Scan for the cell matching the given text and deliver its (x, y) coordinate at center. 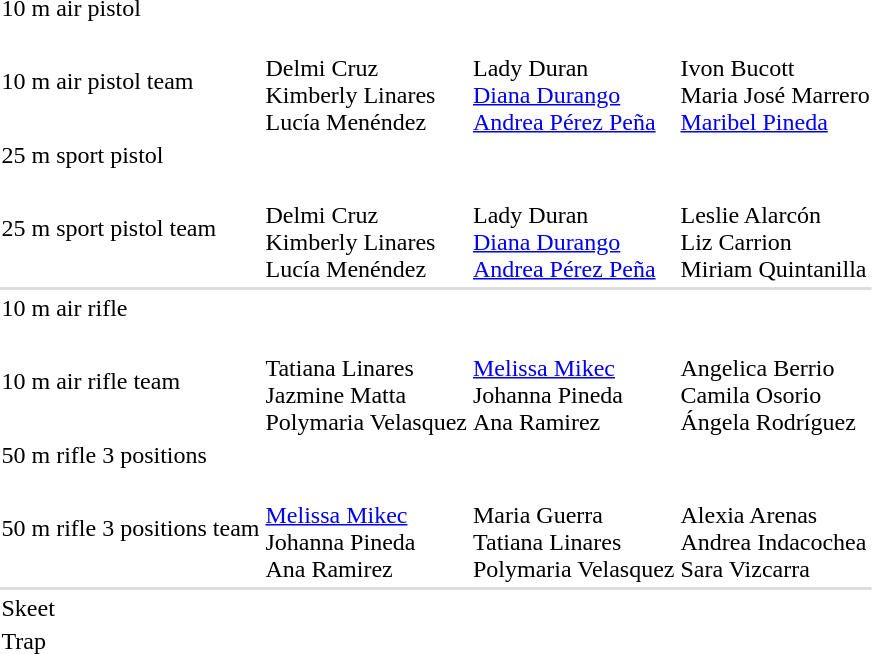
Maria GuerraTatiana LinaresPolymaria Velasquez (574, 528)
50 m rifle 3 positions team (130, 528)
10 m air pistol team (130, 82)
10 m air rifle (130, 308)
25 m sport pistol team (130, 228)
Tatiana LinaresJazmine MattaPolymaria Velasquez (366, 382)
Skeet (130, 608)
50 m rifle 3 positions (130, 455)
10 m air rifle team (130, 382)
25 m sport pistol (130, 155)
Leslie AlarcónLiz CarrionMiriam Quintanilla (775, 228)
Alexia ArenasAndrea IndacocheaSara Vizcarra (775, 528)
Ivon BucottMaria José MarreroMaribel Pineda (775, 82)
Angelica BerrioCamila OsorioÁngela Rodríguez (775, 382)
